For the text-containing cell, return its midpoint in [X, Y] coordinate format. 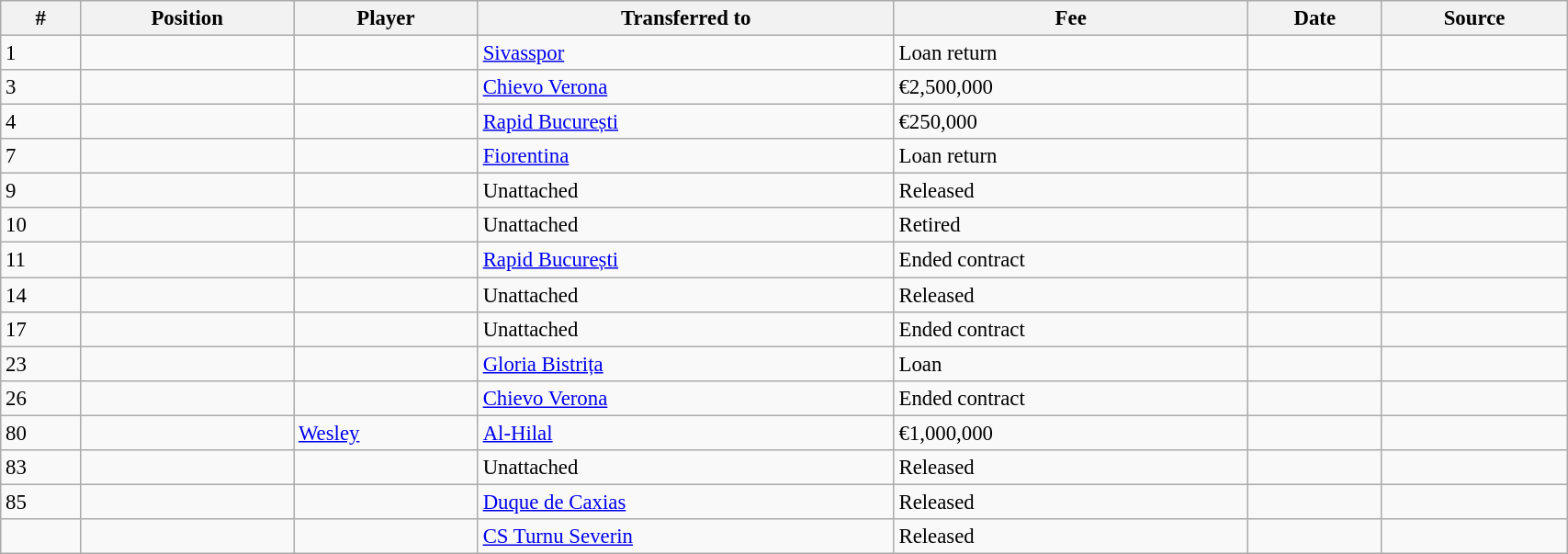
Al-Hilal [685, 433]
80 [40, 433]
Wesley [386, 433]
83 [40, 468]
85 [40, 502]
# [40, 18]
Position [187, 18]
7 [40, 156]
4 [40, 122]
Duque de Caxias [685, 502]
€1,000,000 [1071, 433]
14 [40, 295]
CS Turnu Severin [685, 537]
9 [40, 191]
23 [40, 364]
Source [1473, 18]
Retired [1071, 225]
Fiorentina [685, 156]
Fee [1071, 18]
Player [386, 18]
17 [40, 329]
€2,500,000 [1071, 87]
3 [40, 87]
26 [40, 398]
€250,000 [1071, 122]
Transferred to [685, 18]
Gloria Bistrița [685, 364]
Date [1314, 18]
Sivasspor [685, 53]
11 [40, 260]
1 [40, 53]
10 [40, 225]
Loan [1071, 364]
